Extract the (x, y) coordinate from the center of the cell holding the provided text.  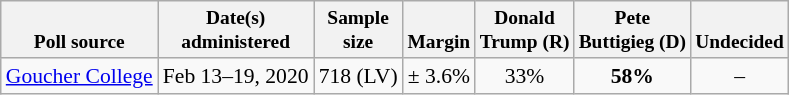
58% (632, 76)
Poll source (80, 30)
PeteButtigieg (D) (632, 30)
Undecided (740, 30)
± 3.6% (439, 76)
33% (524, 76)
Feb 13–19, 2020 (236, 76)
Margin (439, 30)
Samplesize (358, 30)
DonaldTrump (R) (524, 30)
718 (LV) (358, 76)
– (740, 76)
Date(s)administered (236, 30)
Goucher College (80, 76)
